Output the [x, y] coordinate of the center of the cell containing the given text.  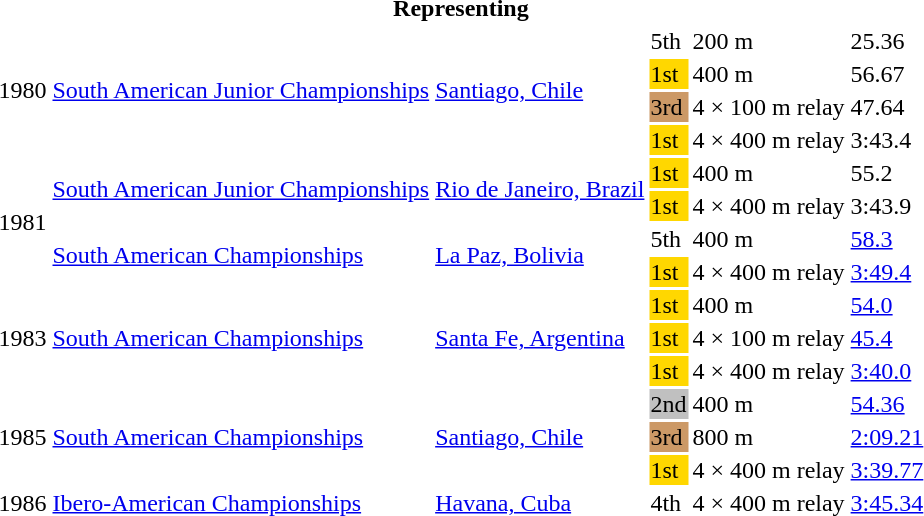
Rio de Janeiro, Brazil [540, 190]
200 m [768, 41]
800 m [768, 437]
La Paz, Bolivia [540, 256]
Santa Fe, Argentina [540, 338]
2nd [668, 404]
